Return (X, Y) of the center of cell containing provided text 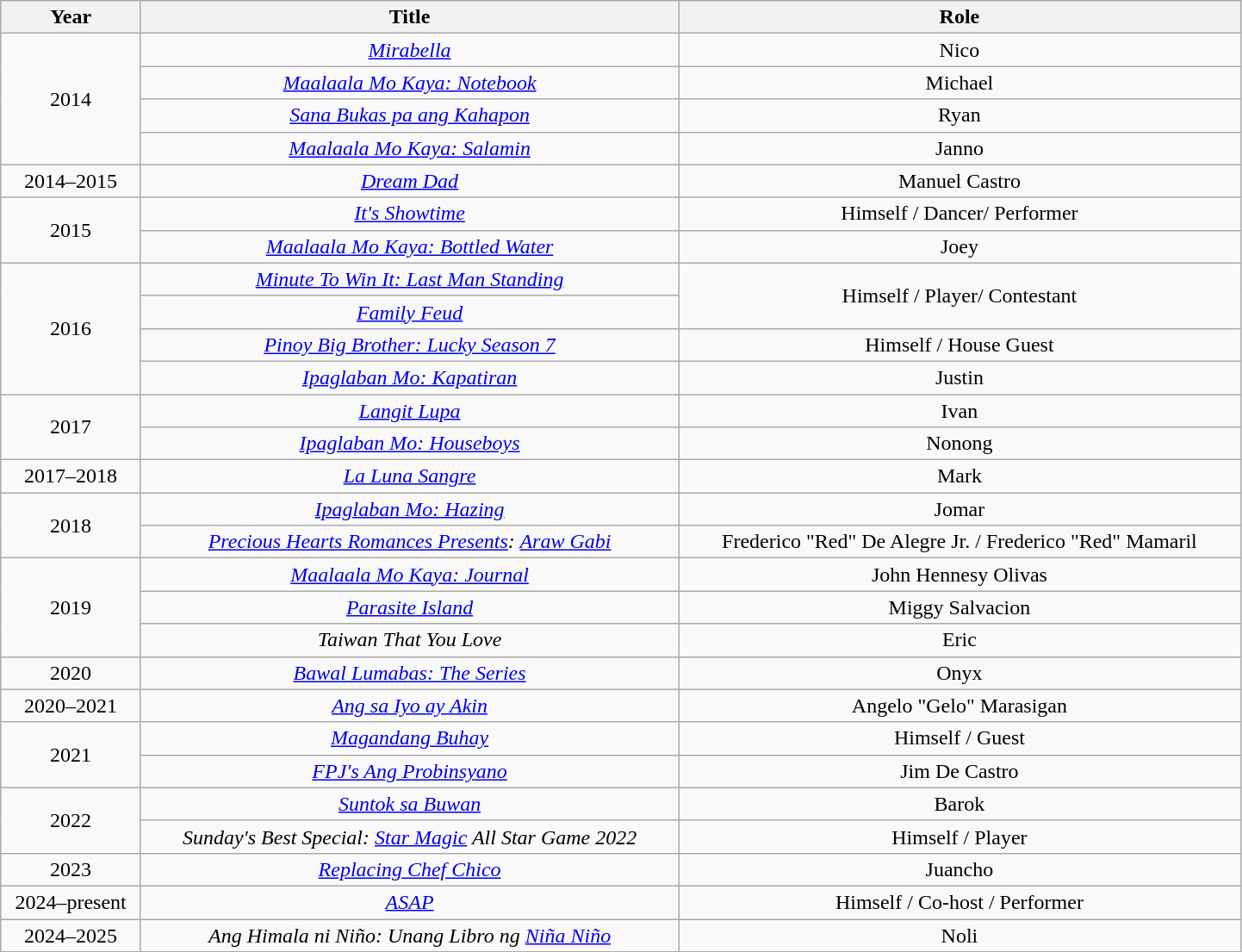
2024–2025 (71, 935)
ASAP (409, 902)
It's Showtime (409, 214)
2022 (71, 820)
Maalaala Mo Kaya: Journal (409, 575)
FPJ's Ang Probinsyano (409, 771)
Nico (959, 50)
Onyx (959, 673)
2020–2021 (71, 706)
Minute To Win It: Last Man Standing (409, 279)
Ryan (959, 115)
Ipaglaban Mo: Hazing (409, 509)
Pinoy Big Brother: Lucky Season 7 (409, 345)
Suntok sa Buwan (409, 804)
Dream Dad (409, 181)
Noli (959, 935)
Ang Himala ni Niño: Unang Libro ng Niña Niño (409, 935)
Mirabella (409, 50)
2017–2018 (71, 476)
2014–2015 (71, 181)
Eric (959, 640)
Himself / Guest (959, 738)
Replacing Chef Chico (409, 869)
Manuel Castro (959, 181)
Sunday's Best Special: Star Magic All Star Game 2022 (409, 837)
2021 (71, 755)
2023 (71, 869)
Himself / Co-host / Performer (959, 902)
Himself / Player/ Contestant (959, 296)
Juancho (959, 869)
Miggy Salvacion (959, 607)
Himself / Dancer/ Performer (959, 214)
Sana Bukas pa ang Kahapon (409, 115)
Jim De Castro (959, 771)
2015 (71, 230)
Ivan (959, 411)
John Hennesy Olivas (959, 575)
Frederico "Red" De Alegre Jr. / Frederico "Red" Mamaril (959, 542)
Barok (959, 804)
Himself / Player (959, 837)
Nonong (959, 444)
Angelo "Gelo" Marasigan (959, 706)
2019 (71, 607)
Maalaala Mo Kaya: Salamin (409, 148)
Mark (959, 476)
2014 (71, 99)
Precious Hearts Romances Presents: Araw Gabi (409, 542)
Ipaglaban Mo: Kapatiran (409, 377)
Langit Lupa (409, 411)
La Luna Sangre (409, 476)
Role (959, 17)
Maalaala Mo Kaya: Bottled Water (409, 246)
Title (409, 17)
Ang sa Iyo ay Akin (409, 706)
Parasite Island (409, 607)
2016 (71, 328)
Year (71, 17)
Taiwan That You Love (409, 640)
Janno (959, 148)
2024–present (71, 902)
Joey (959, 246)
2018 (71, 526)
2020 (71, 673)
Jomar (959, 509)
Himself / House Guest (959, 345)
Magandang Buhay (409, 738)
2017 (71, 427)
Michael (959, 83)
Bawal Lumabas: The Series (409, 673)
Ipaglaban Mo: Houseboys (409, 444)
Justin (959, 377)
Maalaala Mo Kaya: Notebook (409, 83)
Family Feud (409, 312)
